Return the (X, Y) coordinate for the center point of the cell that contains the specified text.  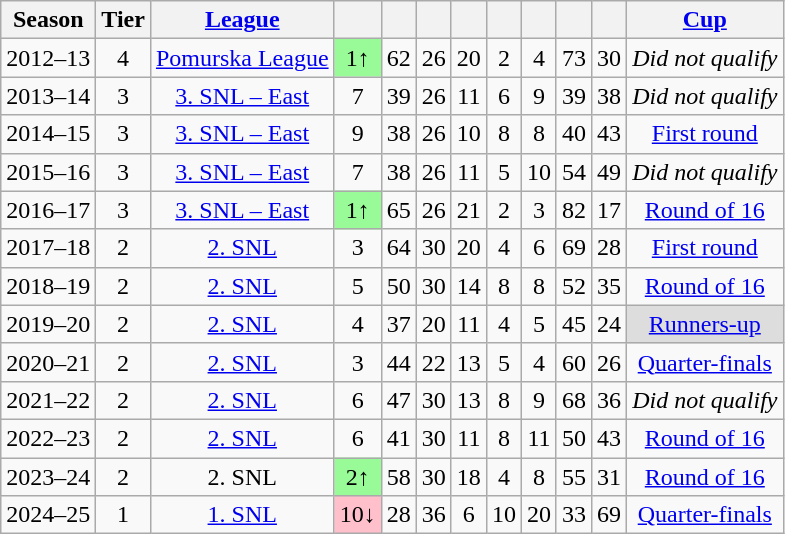
2020–21 (48, 362)
49 (610, 172)
65 (398, 210)
2017–18 (48, 248)
33 (574, 515)
62 (398, 58)
47 (398, 400)
68 (574, 400)
2019–20 (48, 324)
22 (434, 362)
55 (574, 477)
2↑ (358, 477)
1. SNL (242, 515)
31 (610, 477)
2018–19 (48, 286)
2023–24 (48, 477)
2016–17 (48, 210)
2012–13 (48, 58)
2015–16 (48, 172)
2013–14 (48, 96)
League (242, 20)
58 (398, 477)
64 (398, 248)
Tier (124, 20)
2022–23 (48, 438)
45 (574, 324)
54 (574, 172)
Runners-up (705, 324)
Cup (705, 20)
73 (574, 58)
21 (468, 210)
17 (610, 210)
41 (398, 438)
Pomurska League (242, 58)
35 (610, 286)
2024–25 (48, 515)
40 (574, 134)
24 (610, 324)
18 (468, 477)
2014–15 (48, 134)
60 (574, 362)
37 (398, 324)
82 (574, 210)
2021–22 (48, 400)
14 (468, 286)
10↓ (358, 515)
Season (48, 20)
52 (574, 286)
1 (124, 515)
44 (398, 362)
